Determine the [x, y] coordinate at the center of the cell enclosing the given text.  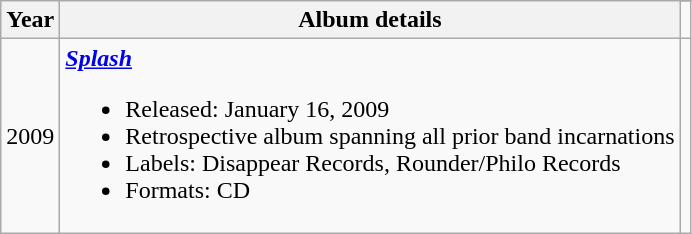
2009 [30, 136]
Album details [370, 20]
Year [30, 20]
SplashReleased: January 16, 2009Retrospective album spanning all prior band incarnationsLabels: Disappear Records, Rounder/Philo RecordsFormats: CD [370, 136]
